Find where the given text appears and provide that cell's center as [x, y] coordinate. 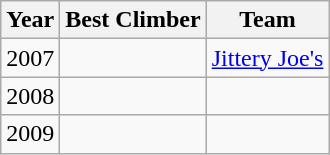
Jittery Joe's [268, 58]
2008 [30, 96]
Team [268, 20]
Year [30, 20]
Best Climber [133, 20]
2007 [30, 58]
2009 [30, 134]
